Output the (x, y) coordinate of the center of the cell containing the given text.  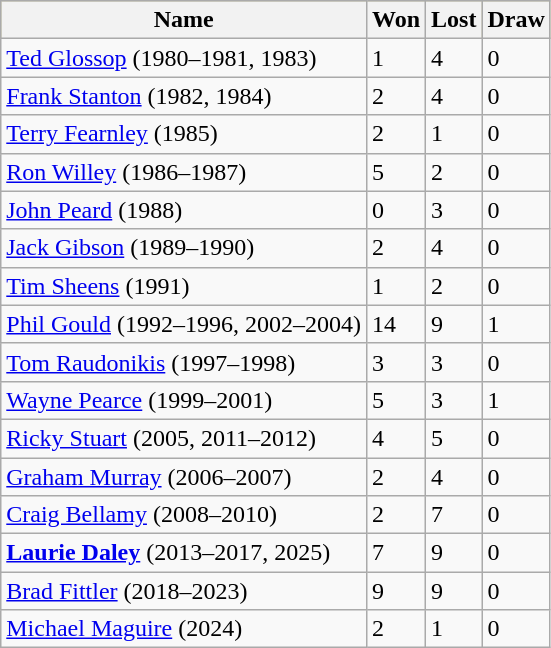
Terry Fearnley (1985) (184, 134)
Michael Maguire (2024) (184, 629)
Brad Fittler (2018–2023) (184, 591)
14 (396, 324)
Ron Willey (1986–1987) (184, 172)
Laurie Daley (2013–2017, 2025) (184, 553)
Frank Stanton (1982, 1984) (184, 96)
Phil Gould (1992–1996, 2002–2004) (184, 324)
Draw (516, 20)
Ted Glossop (1980–1981, 1983) (184, 58)
Lost (454, 20)
Won (396, 20)
Tom Raudonikis (1997–1998) (184, 362)
Ricky Stuart (2005, 2011–2012) (184, 438)
Wayne Pearce (1999–2001) (184, 400)
John Peard (1988) (184, 210)
Jack Gibson (1989–1990) (184, 248)
Graham Murray (2006–2007) (184, 477)
Tim Sheens (1991) (184, 286)
Craig Bellamy (2008–2010) (184, 515)
Name (184, 20)
